Scan for the cell matching the given text and deliver its (x, y) coordinate at center. 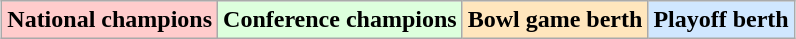
National champions (110, 20)
Conference champions (340, 20)
Bowl game berth (555, 20)
Playoff berth (721, 20)
